Extract the [x, y] coordinate from the center of the cell holding the provided text.  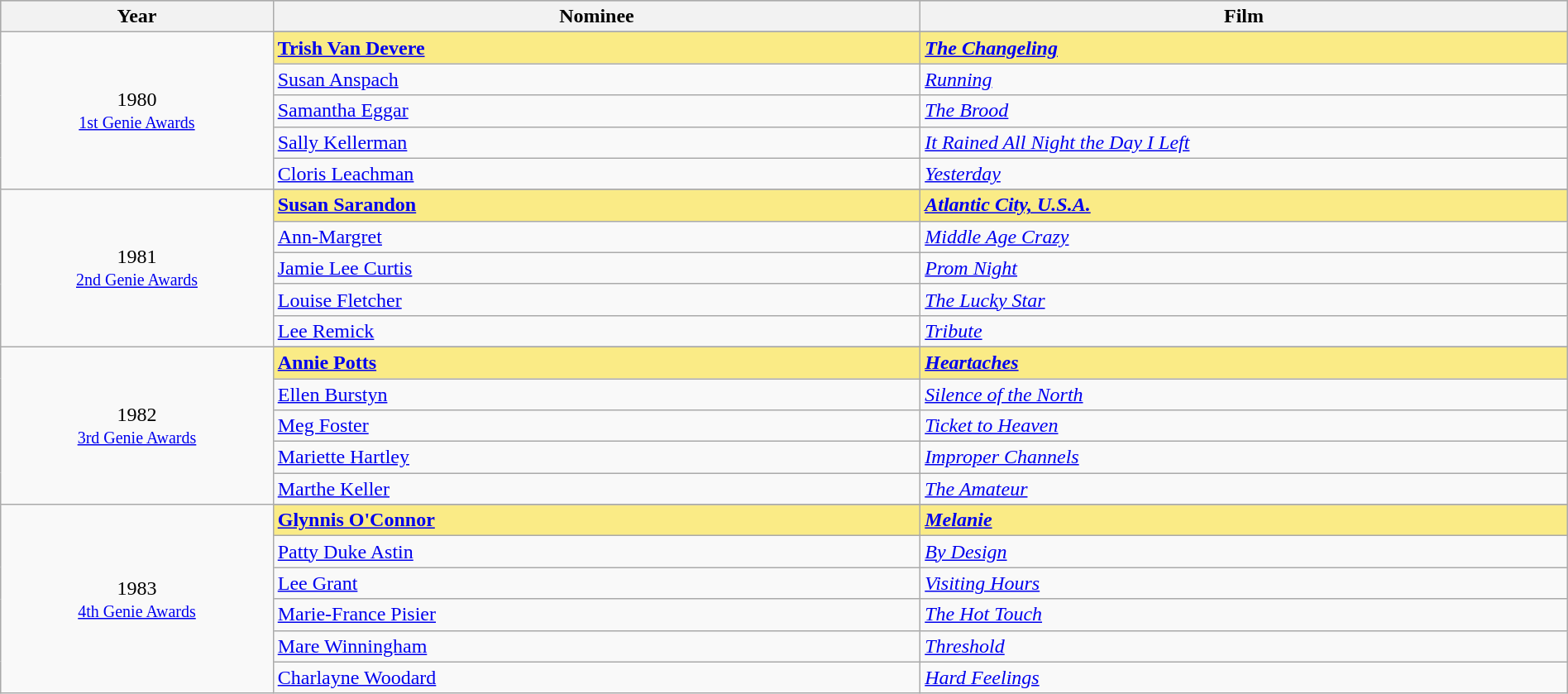
Nominee [597, 17]
Cloris Leachman [597, 174]
Meg Foster [597, 426]
Silence of the North [1244, 395]
Threshold [1244, 646]
Improper Channels [1244, 457]
Trish Van Devere [597, 48]
Ellen Burstyn [597, 395]
Atlantic City, U.S.A. [1244, 205]
Mare Winningham [597, 646]
Heartaches [1244, 362]
Visiting Hours [1244, 583]
Louise Fletcher [597, 299]
Susan Sarandon [597, 205]
1980 1st Genie Awards [137, 111]
The Brood [1244, 111]
Film [1244, 17]
Patty Duke Astin [597, 552]
The Hot Touch [1244, 615]
Annie Potts [597, 362]
Lee Remick [597, 331]
Melanie [1244, 520]
Mariette Hartley [597, 457]
It Rained All Night the Day I Left [1244, 142]
Ticket to Heaven [1244, 426]
By Design [1244, 552]
Samantha Eggar [597, 111]
Middle Age Crazy [1244, 237]
Marie-France Pisier [597, 615]
Ann-Margret [597, 237]
Sally Kellerman [597, 142]
1981 2nd Genie Awards [137, 268]
The Amateur [1244, 489]
The Changeling [1244, 48]
Glynnis O'Connor [597, 520]
1982 3rd Genie Awards [137, 425]
1983 4th Genie Awards [137, 599]
Susan Anspach [597, 79]
The Lucky Star [1244, 299]
Running [1244, 79]
Year [137, 17]
Lee Grant [597, 583]
Hard Feelings [1244, 677]
Yesterday [1244, 174]
Charlayne Woodard [597, 677]
Prom Night [1244, 268]
Jamie Lee Curtis [597, 268]
Marthe Keller [597, 489]
Tribute [1244, 331]
